Detect which cell encompasses the target text, then output its [X, Y] center coordinate. 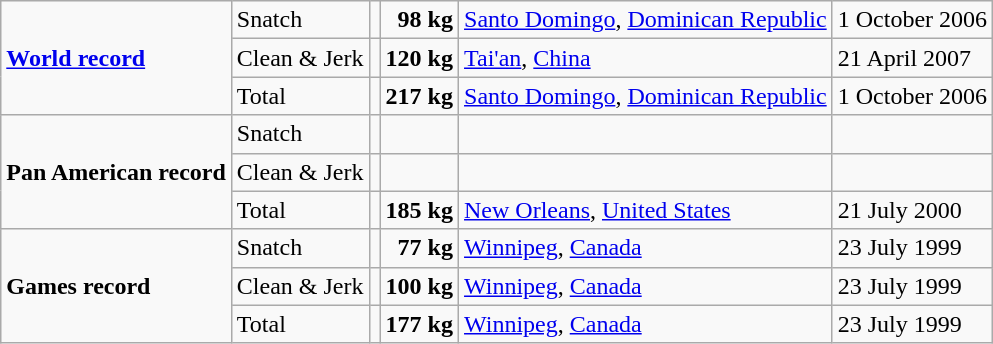
Tai'an, China [646, 58]
185 kg [419, 210]
77 kg [419, 248]
World record [116, 58]
Games record [116, 286]
100 kg [419, 286]
Pan American record [116, 172]
New Orleans, United States [646, 210]
98 kg [419, 20]
21 July 2000 [912, 210]
177 kg [419, 324]
217 kg [419, 96]
21 April 2007 [912, 58]
120 kg [419, 58]
